Search for the cell housing the specified text and yield its [x, y] center coordinate. 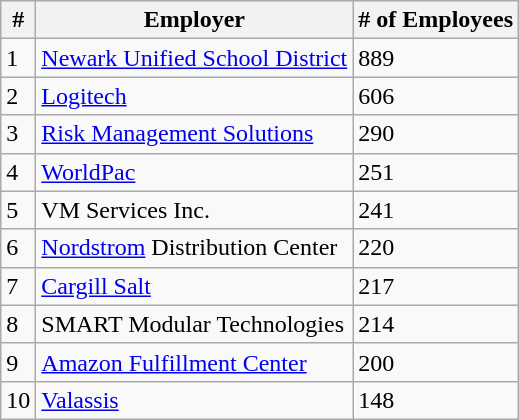
6 [18, 248]
214 [436, 324]
Employer [194, 20]
Valassis [194, 400]
3 [18, 134]
Logitech [194, 96]
251 [436, 172]
220 [436, 248]
Newark Unified School District [194, 58]
290 [436, 134]
7 [18, 286]
Amazon Fulfillment Center [194, 362]
2 [18, 96]
4 [18, 172]
WorldPac [194, 172]
217 [436, 286]
8 [18, 324]
Nordstrom Distribution Center [194, 248]
10 [18, 400]
# of Employees [436, 20]
Risk Management Solutions [194, 134]
241 [436, 210]
SMART Modular Technologies [194, 324]
# [18, 20]
606 [436, 96]
Cargill Salt [194, 286]
148 [436, 400]
1 [18, 58]
5 [18, 210]
889 [436, 58]
VM Services Inc. [194, 210]
9 [18, 362]
200 [436, 362]
